For the text-containing cell, return its midpoint in (x, y) coordinate format. 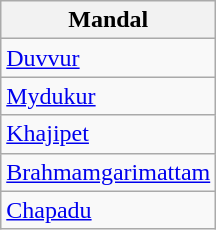
Mydukur (108, 96)
Brahmamgarimattam (108, 172)
Khajipet (108, 134)
Duvvur (108, 58)
Mandal (108, 20)
Chapadu (108, 210)
